Detect which cell encompasses the target text, then output its (x, y) center coordinate. 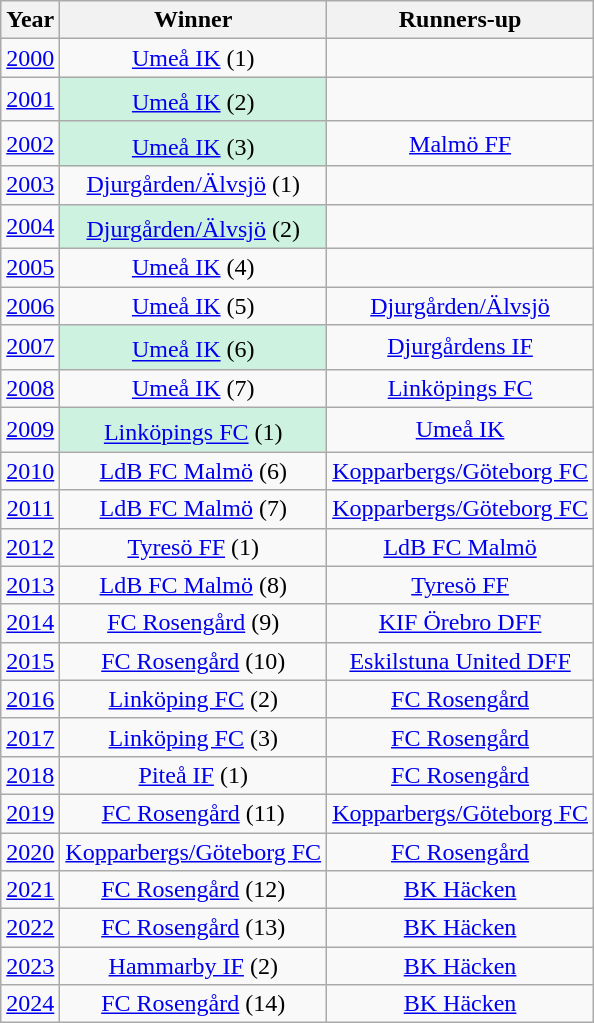
2020 (30, 852)
Umeå IK (6) (194, 348)
Umeå IK (1) (194, 58)
2013 (30, 585)
2022 (30, 928)
Umeå IK (460, 430)
Umeå IK (5) (194, 306)
Tyresö FF (1) (194, 547)
2011 (30, 509)
Eskilstuna United DFF (460, 661)
2012 (30, 547)
Umeå IK (3) (194, 144)
FC Rosengård (14) (194, 1004)
Linköping FC (2) (194, 699)
2002 (30, 144)
Malmö FF (460, 144)
2024 (30, 1004)
2019 (30, 813)
2018 (30, 775)
KIF Örebro DFF (460, 623)
2006 (30, 306)
Djurgården/Älvsjö (460, 306)
Djurgårdens IF (460, 348)
Umeå IK (4) (194, 268)
2010 (30, 471)
Piteå IF (1) (194, 775)
2001 (30, 100)
2000 (30, 58)
Umeå IK (7) (194, 388)
2007 (30, 348)
FC Rosengård (13) (194, 928)
FC Rosengård (10) (194, 661)
Hammarby IF (2) (194, 966)
2021 (30, 890)
Djurgården/Älvsjö (2) (194, 226)
2008 (30, 388)
LdB FC Malmö (6) (194, 471)
Linköping FC (3) (194, 737)
Linköpings FC (1) (194, 430)
LdB FC Malmö (7) (194, 509)
Djurgården/Älvsjö (1) (194, 185)
2017 (30, 737)
2004 (30, 226)
2014 (30, 623)
FC Rosengård (9) (194, 623)
Runners-up (460, 20)
Linköpings FC (460, 388)
FC Rosengård (11) (194, 813)
LdB FC Malmö (8) (194, 585)
2009 (30, 430)
2005 (30, 268)
2016 (30, 699)
2023 (30, 966)
2003 (30, 185)
FC Rosengård (12) (194, 890)
2015 (30, 661)
Year (30, 20)
Umeå IK (2) (194, 100)
Tyresö FF (460, 585)
Winner (194, 20)
LdB FC Malmö (460, 547)
